From the cell containing the given text, extract its center point as [X, Y] coordinate. 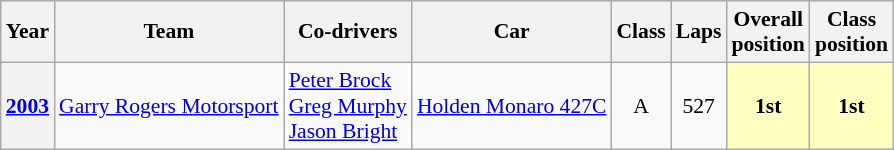
Car [512, 32]
A [640, 106]
Team [169, 32]
Garry Rogers Motorsport [169, 106]
Class [640, 32]
Peter Brock Greg Murphy Jason Bright [348, 106]
Overallposition [768, 32]
2003 [28, 106]
527 [699, 106]
Holden Monaro 427C [512, 106]
Laps [699, 32]
Co-drivers [348, 32]
Classposition [852, 32]
Year [28, 32]
